Locate the cell with the specified text and output its [X, Y] center coordinate. 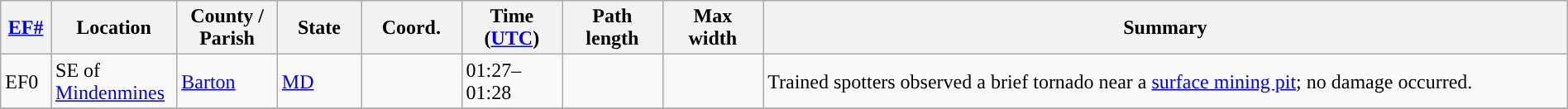
EF0 [26, 81]
Time (UTC) [512, 28]
State [319, 28]
Summary [1166, 28]
Path length [613, 28]
Max width [713, 28]
EF# [26, 28]
SE of Mindenmines [114, 81]
Barton [227, 81]
Trained spotters observed a brief tornado near a surface mining pit; no damage occurred. [1166, 81]
Location [114, 28]
County / Parish [227, 28]
Coord. [412, 28]
MD [319, 81]
01:27–01:28 [512, 81]
